Provide the (x, y) coordinate of the cell's center where the given text is located.  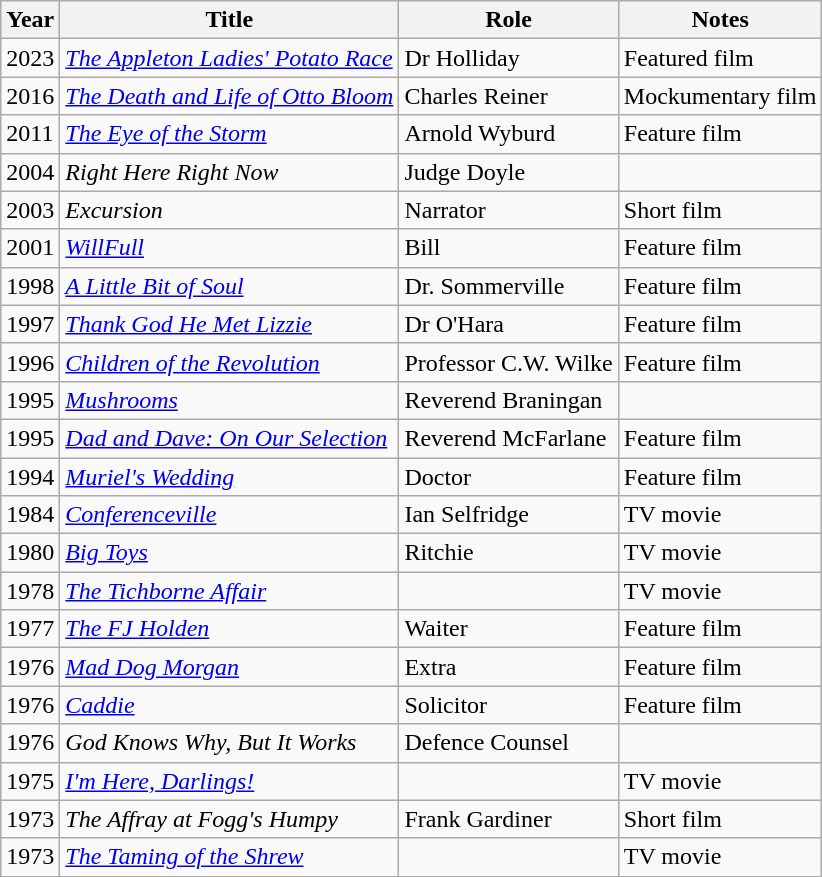
2001 (30, 248)
God Knows Why, But It Works (230, 743)
2003 (30, 210)
Children of the Revolution (230, 362)
The Death and Life of Otto Bloom (230, 96)
Muriel's Wedding (230, 477)
Conferenceville (230, 515)
1997 (30, 324)
Mushrooms (230, 400)
2016 (30, 96)
Defence Counsel (508, 743)
Waiter (508, 629)
The Eye of the Storm (230, 134)
The FJ Holden (230, 629)
Title (230, 20)
Bill (508, 248)
Narrator (508, 210)
2004 (30, 172)
A Little Bit of Soul (230, 286)
Professor C.W. Wilke (508, 362)
Role (508, 20)
Caddie (230, 705)
1977 (30, 629)
2011 (30, 134)
Year (30, 20)
Right Here Right Now (230, 172)
Ritchie (508, 553)
The Taming of the Shrew (230, 857)
Judge Doyle (508, 172)
Dr O'Hara (508, 324)
1996 (30, 362)
Charles Reiner (508, 96)
The Appleton Ladies' Potato Race (230, 58)
1975 (30, 781)
The Tichborne Affair (230, 591)
Mockumentary film (720, 96)
Frank Gardiner (508, 819)
Thank God He Met Lizzie (230, 324)
2023 (30, 58)
Solicitor (508, 705)
WillFull (230, 248)
The Affray at Fogg's Humpy (230, 819)
Arnold Wyburd (508, 134)
Dr. Sommerville (508, 286)
1994 (30, 477)
I'm Here, Darlings! (230, 781)
Excursion (230, 210)
Ian Selfridge (508, 515)
Notes (720, 20)
Reverend Braningan (508, 400)
Extra (508, 667)
1984 (30, 515)
Dr Holliday (508, 58)
Doctor (508, 477)
Featured film (720, 58)
Dad and Dave: On Our Selection (230, 438)
Mad Dog Morgan (230, 667)
1998 (30, 286)
1978 (30, 591)
Reverend McFarlane (508, 438)
1980 (30, 553)
Big Toys (230, 553)
